From the cell containing the given text, extract its center point as (x, y) coordinate. 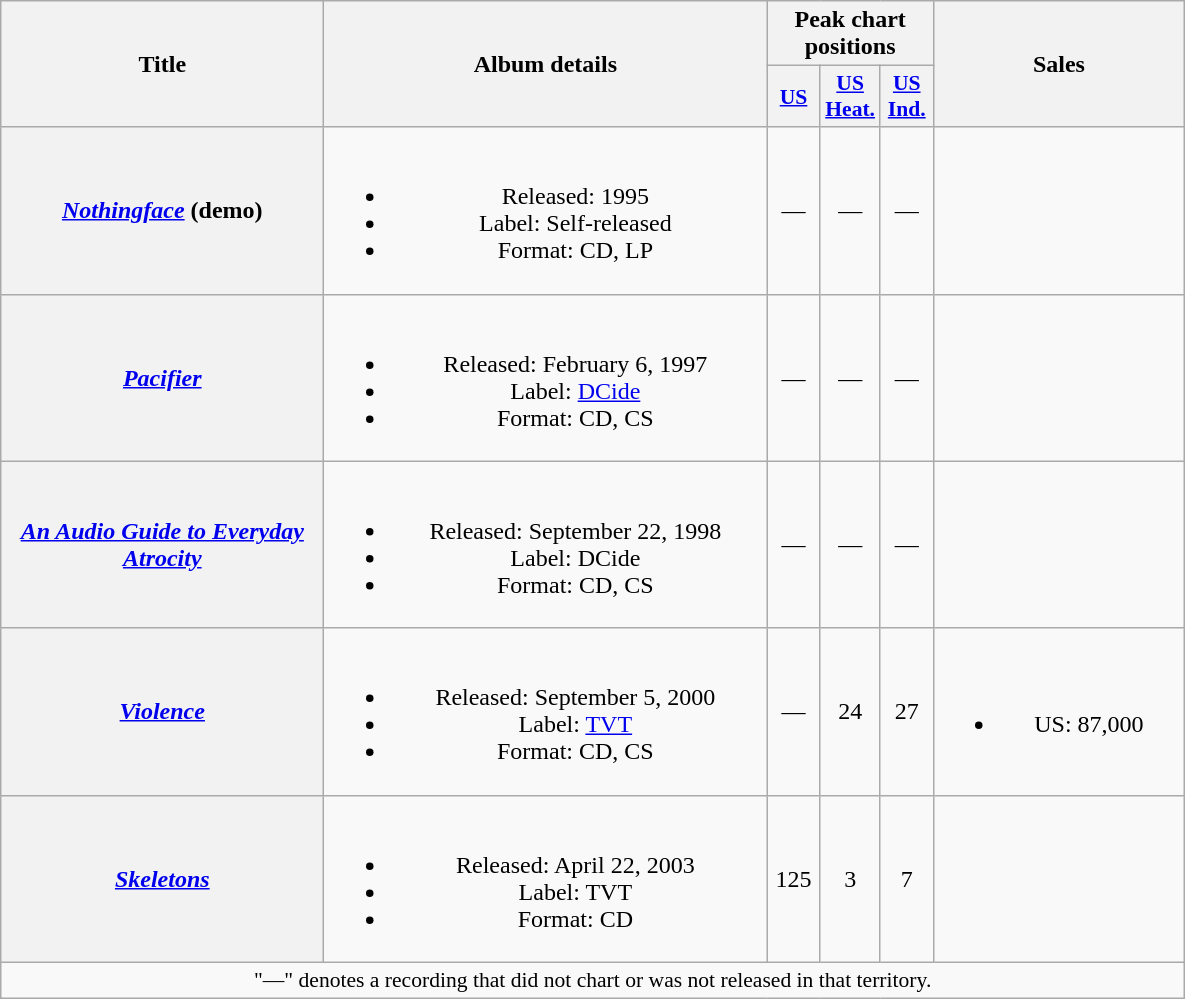
Released: September 5, 2000Label: TVTFormat: CD, CS (546, 712)
Released: February 6, 1997Label: DCideFormat: CD, CS (546, 378)
Title (162, 64)
US (794, 96)
27 (906, 712)
Pacifier (162, 378)
Released: September 22, 1998Label: DCideFormat: CD, CS (546, 544)
7 (906, 878)
Released: April 22, 2003Label: TVTFormat: CD (546, 878)
An Audio Guide to Everyday Atrocity (162, 544)
Peak chart positions (850, 34)
US: 87,000 (1058, 712)
Album details (546, 64)
Nothingface (demo) (162, 210)
3 (850, 878)
Skeletons (162, 878)
125 (794, 878)
"—" denotes a recording that did not chart or was not released in that territory. (593, 980)
Violence (162, 712)
Sales (1058, 64)
USHeat. (850, 96)
Released: 1995Label: Self-releasedFormat: CD, LP (546, 210)
US Ind. (906, 96)
24 (850, 712)
